For the text-containing cell, return its midpoint in [X, Y] coordinate format. 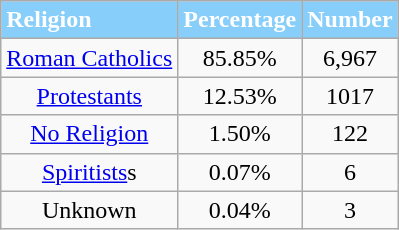
Unknown [90, 210]
0.04% [240, 210]
6,967 [350, 58]
122 [350, 134]
6 [350, 172]
Spiritistss [90, 172]
No Religion [90, 134]
Number [350, 20]
Religion [90, 20]
0.07% [240, 172]
3 [350, 210]
Percentage [240, 20]
85.85% [240, 58]
1017 [350, 96]
Protestants [90, 96]
Roman Catholics [90, 58]
1.50% [240, 134]
12.53% [240, 96]
